Return the (x, y) coordinate for the center point of the cell that contains the specified text.  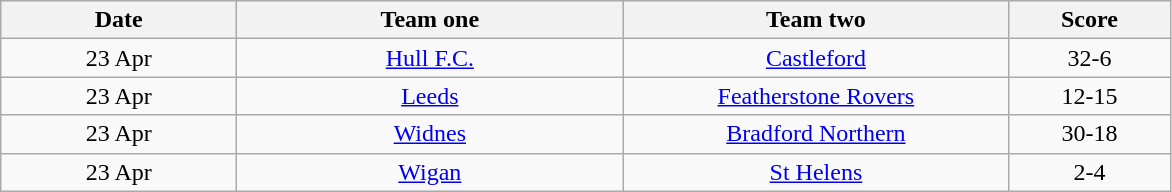
Widnes (430, 134)
30-18 (1090, 134)
12-15 (1090, 96)
Team two (816, 20)
Bradford Northern (816, 134)
Leeds (430, 96)
Score (1090, 20)
St Helens (816, 172)
Castleford (816, 58)
Team one (430, 20)
32-6 (1090, 58)
2-4 (1090, 172)
Hull F.C. (430, 58)
Date (119, 20)
Wigan (430, 172)
Featherstone Rovers (816, 96)
